Provide the [X, Y] coordinate of the cell's center where the given text is located.  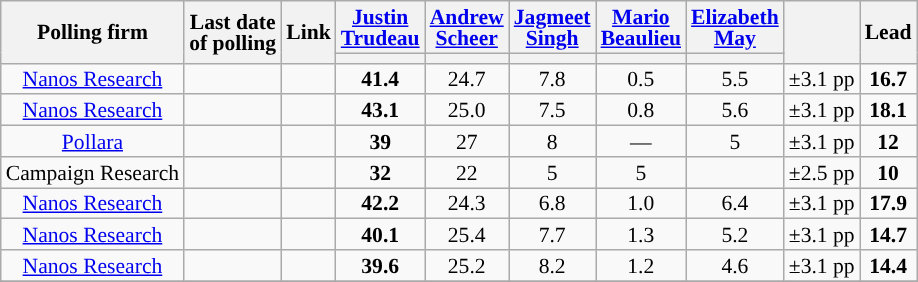
Elizabeth May [735, 27]
Link [308, 32]
6.4 [735, 204]
39 [380, 142]
±2.5 pp [822, 172]
41.4 [380, 78]
Polling firm [92, 32]
4.6 [735, 266]
— [641, 142]
1.2 [641, 266]
10 [888, 172]
7.7 [552, 234]
5.2 [735, 234]
24.7 [467, 78]
Lead [888, 32]
Justin Trudeau [380, 27]
Mario Beaulieu [641, 27]
14.4 [888, 266]
32 [380, 172]
25.2 [467, 266]
Last dateof polling [232, 32]
42.2 [380, 204]
7.5 [552, 110]
1.0 [641, 204]
17.9 [888, 204]
7.8 [552, 78]
8.2 [552, 266]
27 [467, 142]
14.7 [888, 234]
Pollara [92, 142]
43.1 [380, 110]
Jagmeet Singh [552, 27]
1.3 [641, 234]
40.1 [380, 234]
18.1 [888, 110]
6.8 [552, 204]
0.8 [641, 110]
Andrew Scheer [467, 27]
5.5 [735, 78]
24.3 [467, 204]
Campaign Research [92, 172]
25.0 [467, 110]
22 [467, 172]
5.6 [735, 110]
25.4 [467, 234]
16.7 [888, 78]
8 [552, 142]
12 [888, 142]
0.5 [641, 78]
39.6 [380, 266]
